Pinpoint the cell where the given text exists, returning its (X, Y) midpoint coordinate. 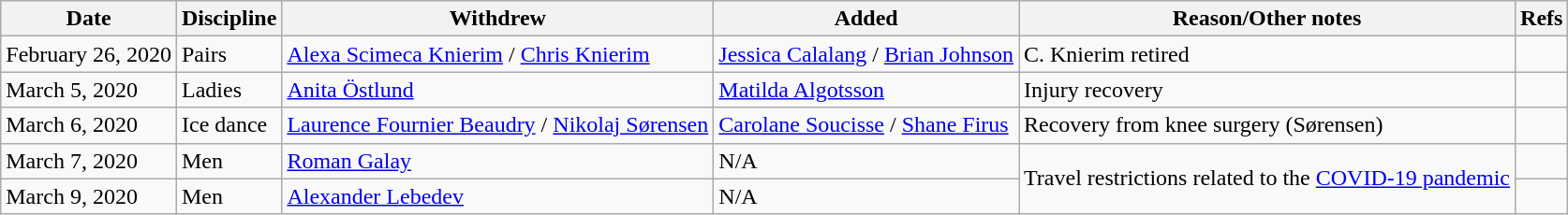
Refs (1542, 19)
March 7, 2020 (89, 161)
Recovery from knee surgery (Sørensen) (1267, 125)
March 5, 2020 (89, 90)
Reason/Other notes (1267, 19)
Alexander Lebedev (498, 196)
Discipline (229, 19)
Withdrew (498, 19)
Added (866, 19)
Matilda Algotsson (866, 90)
Ice dance (229, 125)
Ladies (229, 90)
March 9, 2020 (89, 196)
Roman Galay (498, 161)
March 6, 2020 (89, 125)
Pairs (229, 54)
Travel restrictions related to the COVID-19 pandemic (1267, 179)
Alexa Scimeca Knierim / Chris Knierim (498, 54)
Carolane Soucisse / Shane Firus (866, 125)
Injury recovery (1267, 90)
Date (89, 19)
Anita Östlund (498, 90)
Jessica Calalang / Brian Johnson (866, 54)
February 26, 2020 (89, 54)
Laurence Fournier Beaudry / Nikolaj Sørensen (498, 125)
C. Knierim retired (1267, 54)
